Provide the (x, y) coordinate of the cell's center where the given text is located.  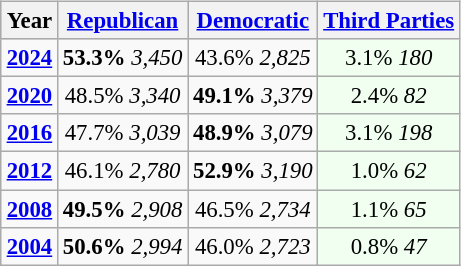
46.5% 2,734 (253, 209)
Year (29, 21)
3.1% 198 (389, 133)
2020 (29, 96)
50.6% 2,994 (122, 246)
1.1% 65 (389, 209)
2.4% 82 (389, 96)
2012 (29, 171)
Republican (122, 21)
2004 (29, 246)
48.5% 3,340 (122, 96)
46.1% 2,780 (122, 171)
1.0% 62 (389, 171)
47.7% 3,039 (122, 133)
0.8% 47 (389, 246)
46.0% 2,723 (253, 246)
Democratic (253, 21)
2024 (29, 58)
2016 (29, 133)
53.3% 3,450 (122, 58)
Third Parties (389, 21)
48.9% 3,079 (253, 133)
52.9% 3,190 (253, 171)
43.6% 2,825 (253, 58)
49.1% 3,379 (253, 96)
2008 (29, 209)
3.1% 180 (389, 58)
49.5% 2,908 (122, 209)
